Output the [x, y] coordinate of the center of the cell containing the given text.  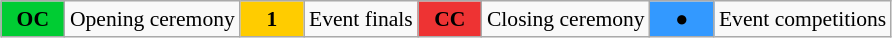
Opening ceremony [152, 19]
Event competitions [802, 19]
CC [450, 19]
● [682, 19]
Closing ceremony [566, 19]
OC [33, 19]
Event finals [361, 19]
1 [272, 19]
